Search for the cell housing the specified text and yield its (x, y) center coordinate. 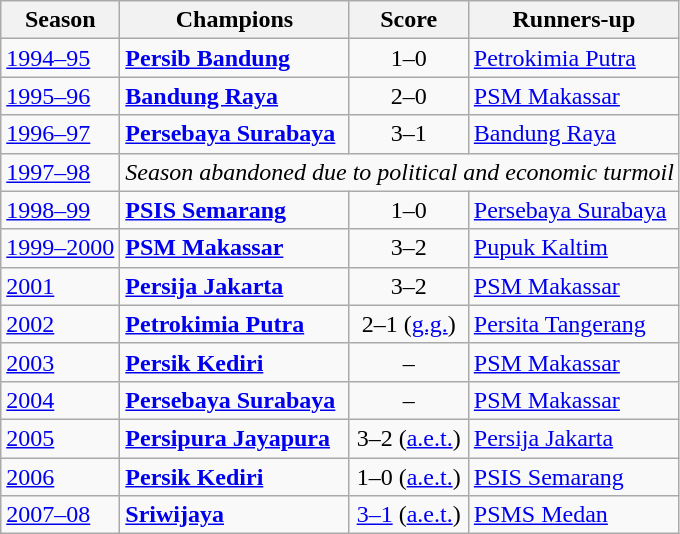
2001 (60, 286)
2005 (60, 438)
Season abandoned due to political and economic turmoil (400, 172)
1998–99 (60, 210)
2007–08 (60, 515)
2004 (60, 400)
Persib Bandung (234, 58)
Champions (234, 20)
2–0 (408, 96)
2–1 (g.g.) (408, 324)
Runners-up (574, 20)
3–1 (408, 134)
2006 (60, 477)
1999–2000 (60, 248)
2003 (60, 362)
Pupuk Kaltim (574, 248)
Score (408, 20)
Sriwijaya (234, 515)
Season (60, 20)
1997–98 (60, 172)
1995–96 (60, 96)
1996–97 (60, 134)
Persita Tangerang (574, 324)
1–0 (a.e.t.) (408, 477)
PSMS Medan (574, 515)
1994–95 (60, 58)
Persipura Jayapura (234, 438)
3–1 (a.e.t.) (408, 515)
2002 (60, 324)
3–2 (a.e.t.) (408, 438)
